Find where the given text appears and provide that cell's center as [X, Y] coordinate. 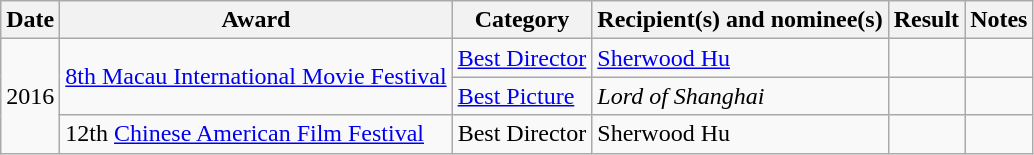
2016 [30, 96]
Result [926, 20]
Best Picture [522, 96]
12th Chinese American Film Festival [256, 134]
Recipient(s) and nominee(s) [740, 20]
Lord of Shanghai [740, 96]
Notes [999, 20]
8th Macau International Movie Festival [256, 77]
Award [256, 20]
Date [30, 20]
Category [522, 20]
